From the cell containing the given text, extract its center point as (X, Y) coordinate. 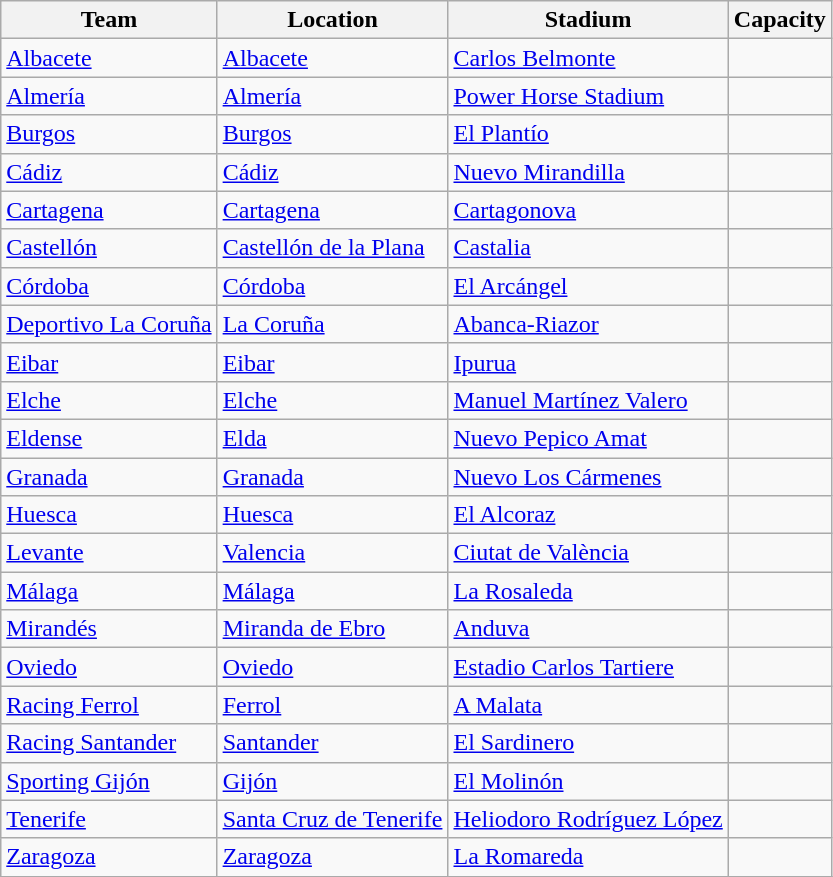
Stadium (588, 20)
Castellón (109, 248)
La Coruña (332, 324)
A Malata (588, 705)
El Arcángel (588, 286)
Carlos Belmonte (588, 58)
Capacity (780, 20)
Ipurua (588, 362)
El Molinón (588, 781)
Mirandés (109, 629)
Racing Ferrol (109, 705)
Ferrol (332, 705)
Deportivo La Coruña (109, 324)
El Plantío (588, 134)
Location (332, 20)
Eldense (109, 438)
Elda (332, 438)
Miranda de Ebro (332, 629)
Castalia (588, 248)
La Romareda (588, 857)
Tenerife (109, 819)
Estadio Carlos Tartiere (588, 667)
Abanca-Riazor (588, 324)
Santa Cruz de Tenerife (332, 819)
El Sardinero (588, 743)
Valencia (332, 553)
Heliodoro Rodríguez López (588, 819)
Nuevo Pepico Amat (588, 438)
Anduva (588, 629)
Team (109, 20)
Gijón (332, 781)
Nuevo Los Cármenes (588, 477)
Levante (109, 553)
Santander (332, 743)
Manuel Martínez Valero (588, 400)
Ciutat de València (588, 553)
El Alcoraz (588, 515)
Cartagonova (588, 210)
Castellón de la Plana (332, 248)
Sporting Gijón (109, 781)
La Rosaleda (588, 591)
Racing Santander (109, 743)
Power Horse Stadium (588, 96)
Nuevo Mirandilla (588, 172)
